Find where the given text appears and provide that cell's center as [X, Y] coordinate. 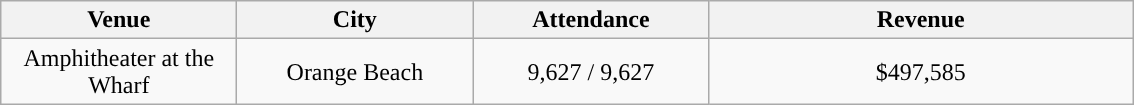
Orange Beach [355, 72]
Amphitheater at the Wharf [119, 72]
9,627 / 9,627 [591, 72]
$497,585 [921, 72]
Venue [119, 20]
Revenue [921, 20]
City [355, 20]
Attendance [591, 20]
